Locate the cell with the specified text and output its (X, Y) center coordinate. 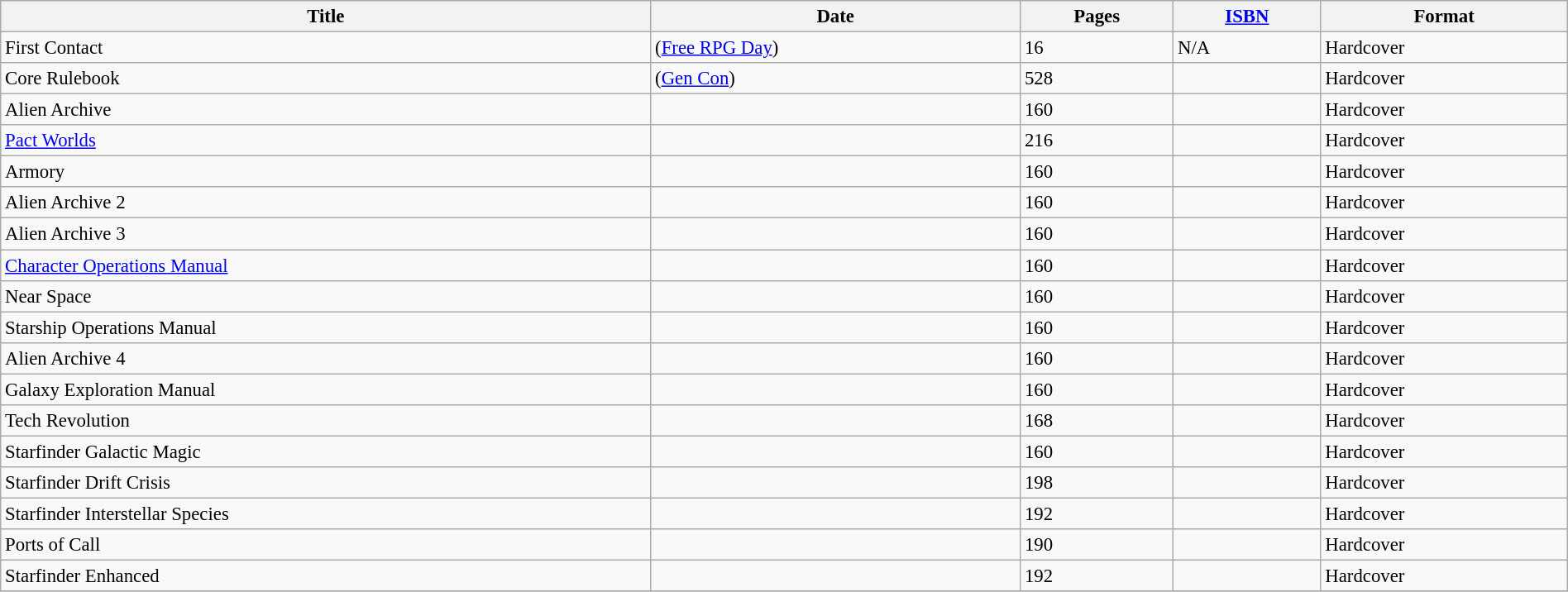
N/A (1247, 48)
168 (1097, 421)
Format (1444, 17)
Alien Archive (326, 110)
Galaxy Exploration Manual (326, 389)
Tech Revolution (326, 421)
Core Rulebook (326, 79)
190 (1097, 545)
16 (1097, 48)
Title (326, 17)
Starfinder Drift Crisis (326, 483)
First Contact (326, 48)
Character Operations Manual (326, 265)
216 (1097, 141)
Alien Archive 3 (326, 234)
Starfinder Enhanced (326, 576)
Starfinder Galactic Magic (326, 451)
ISBN (1247, 17)
198 (1097, 483)
Armory (326, 172)
Starfinder Interstellar Species (326, 513)
(Free RPG Day) (835, 48)
Alien Archive 4 (326, 358)
Date (835, 17)
528 (1097, 79)
(Gen Con) (835, 79)
Ports of Call (326, 545)
Starship Operations Manual (326, 327)
Alien Archive 2 (326, 203)
Pact Worlds (326, 141)
Near Space (326, 296)
Pages (1097, 17)
